Identify which cell holds the provided text, then report its (X, Y) central coordinate. 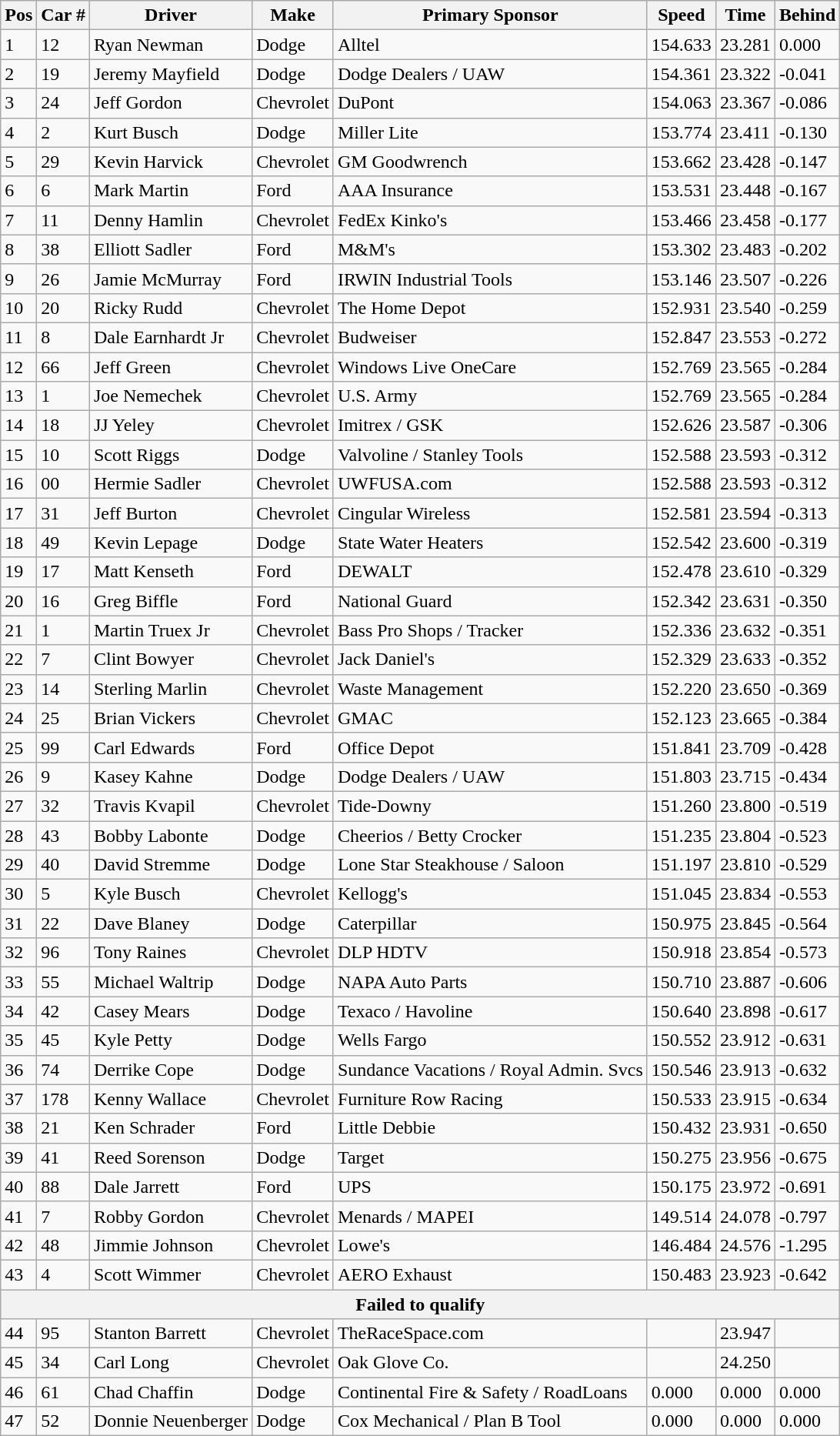
36 (18, 1070)
Valvoline / Stanley Tools (490, 455)
150.975 (682, 923)
23.631 (745, 601)
Jamie McMurray (171, 279)
154.633 (682, 45)
150.483 (682, 1274)
Lone Star Steakhouse / Saloon (490, 865)
152.581 (682, 513)
GMAC (490, 718)
152.329 (682, 660)
State Water Heaters (490, 543)
DEWALT (490, 572)
23.507 (745, 279)
152.931 (682, 308)
23.834 (745, 894)
3 (18, 103)
-0.259 (807, 308)
Caterpillar (490, 923)
-0.675 (807, 1157)
23.633 (745, 660)
-0.553 (807, 894)
-0.369 (807, 689)
-0.631 (807, 1040)
23.854 (745, 953)
150.546 (682, 1070)
-0.797 (807, 1216)
Bass Pro Shops / Tracker (490, 630)
153.146 (682, 279)
DLP HDTV (490, 953)
23.632 (745, 630)
-0.632 (807, 1070)
Tide-Downy (490, 806)
Dale Jarrett (171, 1187)
Menards / MAPEI (490, 1216)
13 (18, 396)
-0.352 (807, 660)
23.281 (745, 45)
Robby Gordon (171, 1216)
Jeff Green (171, 367)
23.972 (745, 1187)
Ryan Newman (171, 45)
37 (18, 1099)
Target (490, 1157)
146.484 (682, 1245)
23.810 (745, 865)
Brian Vickers (171, 718)
23.947 (745, 1334)
-1.295 (807, 1245)
153.662 (682, 162)
Elliott Sadler (171, 249)
Greg Biffle (171, 601)
Jack Daniel's (490, 660)
Mark Martin (171, 191)
23.800 (745, 806)
The Home Depot (490, 308)
150.175 (682, 1187)
Budweiser (490, 337)
Wells Fargo (490, 1040)
Time (745, 15)
23.665 (745, 718)
-0.634 (807, 1099)
Travis Kvapil (171, 806)
150.533 (682, 1099)
150.710 (682, 982)
Cheerios / Betty Crocker (490, 835)
30 (18, 894)
153.466 (682, 220)
Clint Bowyer (171, 660)
95 (63, 1334)
152.336 (682, 630)
153.302 (682, 249)
Miller Lite (490, 132)
Denny Hamlin (171, 220)
-0.202 (807, 249)
23.715 (745, 776)
-0.573 (807, 953)
154.063 (682, 103)
Oak Glove Co. (490, 1363)
151.235 (682, 835)
23.804 (745, 835)
Joe Nemechek (171, 396)
M&M's (490, 249)
UPS (490, 1187)
Scott Riggs (171, 455)
-0.529 (807, 865)
23.483 (745, 249)
Waste Management (490, 689)
23.428 (745, 162)
23.587 (745, 426)
Ricky Rudd (171, 308)
Kyle Busch (171, 894)
23.956 (745, 1157)
-0.329 (807, 572)
152.478 (682, 572)
TheRaceSpace.com (490, 1334)
23.367 (745, 103)
39 (18, 1157)
Dave Blaney (171, 923)
Alltel (490, 45)
Car # (63, 15)
23.322 (745, 74)
152.542 (682, 543)
33 (18, 982)
154.361 (682, 74)
AAA Insurance (490, 191)
AERO Exhaust (490, 1274)
24.250 (745, 1363)
-0.428 (807, 747)
61 (63, 1392)
96 (63, 953)
Dale Earnhardt Jr (171, 337)
27 (18, 806)
23 (18, 689)
48 (63, 1245)
23.411 (745, 132)
Reed Sorenson (171, 1157)
23.912 (745, 1040)
23.540 (745, 308)
23.845 (745, 923)
Scott Wimmer (171, 1274)
DuPont (490, 103)
U.S. Army (490, 396)
Texaco / Havoline (490, 1011)
-0.350 (807, 601)
Kevin Lepage (171, 543)
Kasey Kahne (171, 776)
Carl Edwards (171, 747)
151.841 (682, 747)
23.650 (745, 689)
Kurt Busch (171, 132)
46 (18, 1392)
-0.519 (807, 806)
-0.650 (807, 1128)
Office Depot (490, 747)
Kevin Harvick (171, 162)
151.803 (682, 776)
Ken Schrader (171, 1128)
Continental Fire & Safety / RoadLoans (490, 1392)
88 (63, 1187)
-0.041 (807, 74)
153.531 (682, 191)
Pos (18, 15)
151.045 (682, 894)
-0.167 (807, 191)
178 (63, 1099)
Cingular Wireless (490, 513)
Windows Live OneCare (490, 367)
99 (63, 747)
47 (18, 1421)
Failed to qualify (420, 1304)
-0.086 (807, 103)
23.458 (745, 220)
152.220 (682, 689)
Jeremy Mayfield (171, 74)
Michael Waltrip (171, 982)
-0.306 (807, 426)
66 (63, 367)
-0.523 (807, 835)
55 (63, 982)
150.918 (682, 953)
UWFUSA.com (490, 484)
Tony Raines (171, 953)
23.553 (745, 337)
Jeff Burton (171, 513)
00 (63, 484)
152.342 (682, 601)
150.552 (682, 1040)
44 (18, 1334)
-0.177 (807, 220)
Lowe's (490, 1245)
28 (18, 835)
IRWIN Industrial Tools (490, 279)
15 (18, 455)
JJ Yeley (171, 426)
-0.351 (807, 630)
Cox Mechanical / Plan B Tool (490, 1421)
Chad Chaffin (171, 1392)
23.448 (745, 191)
Hermie Sadler (171, 484)
Kenny Wallace (171, 1099)
Stanton Barrett (171, 1334)
Kellogg's (490, 894)
-0.313 (807, 513)
150.640 (682, 1011)
23.923 (745, 1274)
Derrike Cope (171, 1070)
-0.147 (807, 162)
Speed (682, 15)
-0.606 (807, 982)
Behind (807, 15)
Jeff Gordon (171, 103)
149.514 (682, 1216)
Donnie Neuenberger (171, 1421)
74 (63, 1070)
23.600 (745, 543)
23.898 (745, 1011)
Bobby Labonte (171, 835)
Casey Mears (171, 1011)
Driver (171, 15)
Imitrex / GSK (490, 426)
23.610 (745, 572)
Little Debbie (490, 1128)
GM Goodwrench (490, 162)
24.576 (745, 1245)
152.123 (682, 718)
151.260 (682, 806)
35 (18, 1040)
150.432 (682, 1128)
-0.642 (807, 1274)
Primary Sponsor (490, 15)
David Stremme (171, 865)
49 (63, 543)
24.078 (745, 1216)
23.931 (745, 1128)
Carl Long (171, 1363)
NAPA Auto Parts (490, 982)
-0.384 (807, 718)
152.626 (682, 426)
23.913 (745, 1070)
-0.226 (807, 279)
-0.434 (807, 776)
Jimmie Johnson (171, 1245)
Make (293, 15)
151.197 (682, 865)
152.847 (682, 337)
-0.130 (807, 132)
23.709 (745, 747)
Matt Kenseth (171, 572)
Martin Truex Jr (171, 630)
National Guard (490, 601)
23.887 (745, 982)
153.774 (682, 132)
-0.564 (807, 923)
-0.319 (807, 543)
-0.691 (807, 1187)
Sundance Vacations / Royal Admin. Svcs (490, 1070)
Furniture Row Racing (490, 1099)
52 (63, 1421)
150.275 (682, 1157)
FedEx Kinko's (490, 220)
-0.617 (807, 1011)
-0.272 (807, 337)
Kyle Petty (171, 1040)
23.915 (745, 1099)
Sterling Marlin (171, 689)
23.594 (745, 513)
